From the cell containing the given text, extract its center point as [x, y] coordinate. 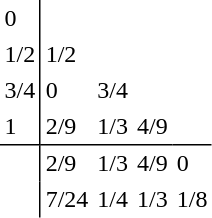
1/8 [192, 200]
1/4 [113, 200]
1 [20, 127]
7/24 [67, 200]
